Extract the [X, Y] coordinate from the center of the cell holding the provided text.  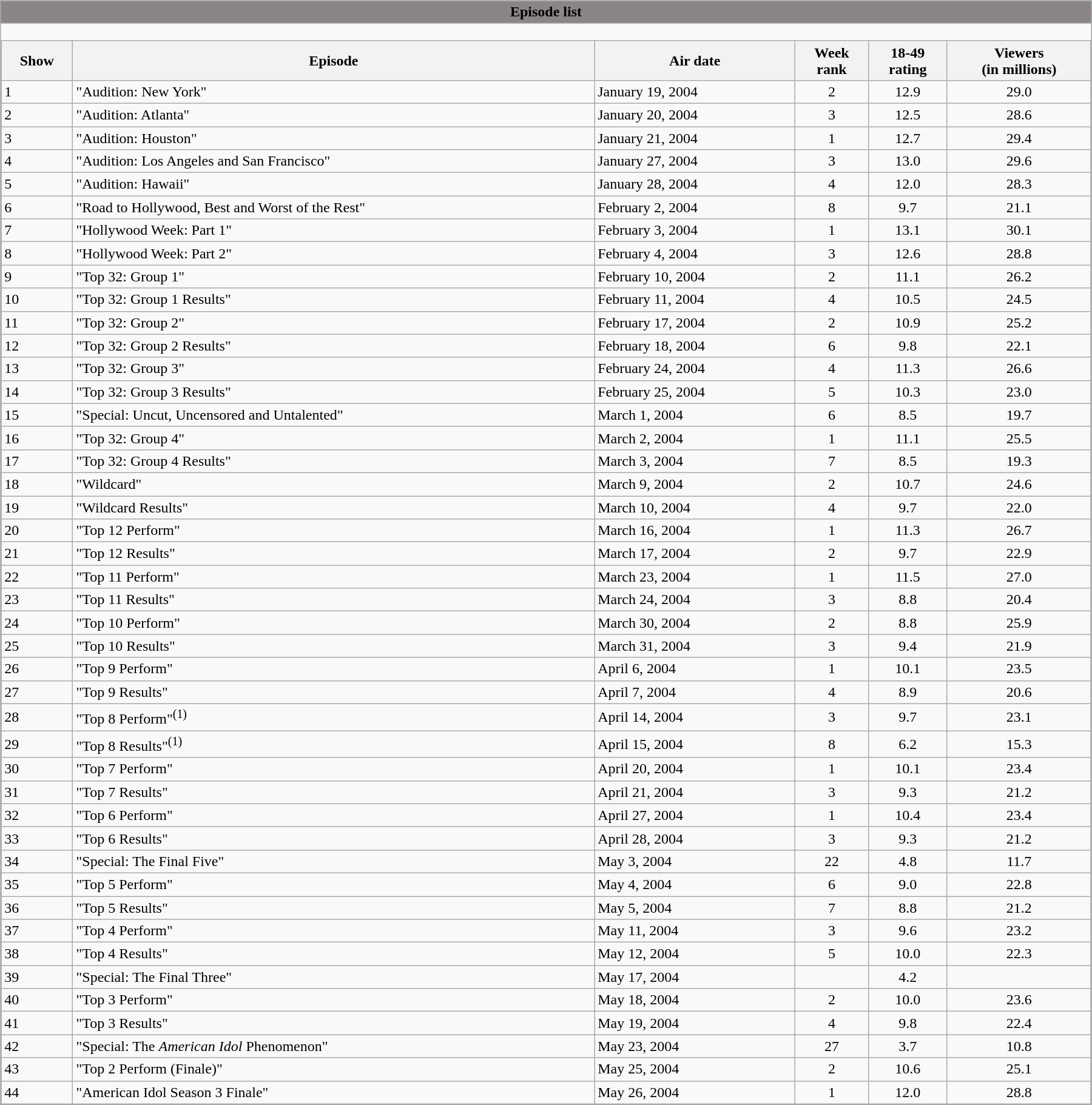
April 28, 2004 [695, 838]
April 6, 2004 [695, 669]
"Audition: Houston" [334, 138]
January 27, 2004 [695, 161]
"Top 5 Perform" [334, 884]
22.0 [1019, 508]
10.3 [908, 392]
"Top 12 Results" [334, 554]
38 [37, 954]
March 23, 2004 [695, 577]
"American Idol Season 3 Finale" [334, 1092]
March 16, 2004 [695, 531]
23.2 [1019, 931]
15 [37, 415]
30 [37, 769]
12.7 [908, 138]
36 [37, 908]
"Audition: Los Angeles and San Francisco" [334, 161]
20.4 [1019, 600]
37 [37, 931]
4.8 [908, 861]
27.0 [1019, 577]
9.0 [908, 884]
"Top 7 Perform" [334, 769]
"Top 7 Results" [334, 792]
8.9 [908, 692]
February 17, 2004 [695, 323]
28.3 [1019, 184]
6.2 [908, 745]
May 11, 2004 [695, 931]
19 [37, 508]
March 10, 2004 [695, 508]
26.2 [1019, 277]
March 31, 2004 [695, 646]
25 [37, 646]
May 4, 2004 [695, 884]
22.3 [1019, 954]
43 [37, 1069]
May 25, 2004 [695, 1069]
"Audition: Hawaii" [334, 184]
22.9 [1019, 554]
"Wildcard" [334, 484]
33 [37, 838]
9 [37, 277]
24.6 [1019, 484]
17 [37, 461]
May 17, 2004 [695, 977]
"Top 3 Perform" [334, 1000]
"Top 32: Group 4 Results" [334, 461]
Show [37, 61]
"Special: Uncut, Uncensored and Untalented" [334, 415]
21 [37, 554]
"Hollywood Week: Part 2" [334, 254]
"Top 10 Perform" [334, 623]
May 5, 2004 [695, 908]
19.7 [1019, 415]
40 [37, 1000]
12 [37, 346]
"Top 8 Perform"(1) [334, 717]
25.1 [1019, 1069]
April 21, 2004 [695, 792]
15.3 [1019, 745]
Weekrank [832, 61]
March 24, 2004 [695, 600]
April 15, 2004 [695, 745]
12.6 [908, 254]
23.0 [1019, 392]
"Top 4 Results" [334, 954]
11 [37, 323]
"Top 3 Results" [334, 1023]
April 20, 2004 [695, 769]
21.9 [1019, 646]
March 9, 2004 [695, 484]
"Special: The Final Three" [334, 977]
"Top 32: Group 1" [334, 277]
"Top 4 Perform" [334, 931]
3.7 [908, 1046]
10.9 [908, 323]
"Top 32: Group 2" [334, 323]
18-49rating [908, 61]
"Top 32: Group 3" [334, 369]
12.9 [908, 92]
"Special: The American Idol Phenomenon" [334, 1046]
23 [37, 600]
February 4, 2004 [695, 254]
29 [37, 745]
44 [37, 1092]
10.4 [908, 815]
20.6 [1019, 692]
13 [37, 369]
23.1 [1019, 717]
February 2, 2004 [695, 207]
21.1 [1019, 207]
29.0 [1019, 92]
12.5 [908, 115]
January 21, 2004 [695, 138]
May 18, 2004 [695, 1000]
10.6 [908, 1069]
14 [37, 392]
39 [37, 977]
"Top 9 Results" [334, 692]
4.2 [908, 977]
22.4 [1019, 1023]
"Top 32: Group 3 Results" [334, 392]
10.5 [908, 300]
22.1 [1019, 346]
May 12, 2004 [695, 954]
April 7, 2004 [695, 692]
April 27, 2004 [695, 815]
35 [37, 884]
26 [37, 669]
31 [37, 792]
"Top 32: Group 1 Results" [334, 300]
25.2 [1019, 323]
26.6 [1019, 369]
"Top 32: Group 2 Results" [334, 346]
January 19, 2004 [695, 92]
"Top 2 Perform (Finale)" [334, 1069]
9.4 [908, 646]
11.7 [1019, 861]
"Top 8 Results"(1) [334, 745]
February 3, 2004 [695, 230]
"Top 11 Perform" [334, 577]
March 1, 2004 [695, 415]
May 3, 2004 [695, 861]
9.6 [908, 931]
May 23, 2004 [695, 1046]
February 24, 2004 [695, 369]
February 10, 2004 [695, 277]
41 [37, 1023]
March 30, 2004 [695, 623]
February 11, 2004 [695, 300]
34 [37, 861]
May 26, 2004 [695, 1092]
March 17, 2004 [695, 554]
"Road to Hollywood, Best and Worst of the Rest" [334, 207]
March 2, 2004 [695, 438]
Viewers(in millions) [1019, 61]
19.3 [1019, 461]
10.7 [908, 484]
13.0 [908, 161]
25.5 [1019, 438]
"Top 6 Perform" [334, 815]
"Top 9 Perform" [334, 669]
23.6 [1019, 1000]
11.5 [908, 577]
28 [37, 717]
"Hollywood Week: Part 1" [334, 230]
10 [37, 300]
30.1 [1019, 230]
February 25, 2004 [695, 392]
Episode list [546, 12]
March 3, 2004 [695, 461]
February 18, 2004 [695, 346]
Episode [334, 61]
January 20, 2004 [695, 115]
"Wildcard Results" [334, 508]
13.1 [908, 230]
20 [37, 531]
16 [37, 438]
32 [37, 815]
28.6 [1019, 115]
22.8 [1019, 884]
"Top 5 Results" [334, 908]
"Top 11 Results" [334, 600]
"Top 6 Results" [334, 838]
January 28, 2004 [695, 184]
April 14, 2004 [695, 717]
"Top 32: Group 4" [334, 438]
24 [37, 623]
23.5 [1019, 669]
"Audition: Atlanta" [334, 115]
26.7 [1019, 531]
25.9 [1019, 623]
Air date [695, 61]
"Audition: New York" [334, 92]
29.6 [1019, 161]
24.5 [1019, 300]
"Top 12 Perform" [334, 531]
"Top 10 Results" [334, 646]
May 19, 2004 [695, 1023]
10.8 [1019, 1046]
29.4 [1019, 138]
"Special: The Final Five" [334, 861]
42 [37, 1046]
18 [37, 484]
